Locate the cell with the specified text and output its [x, y] center coordinate. 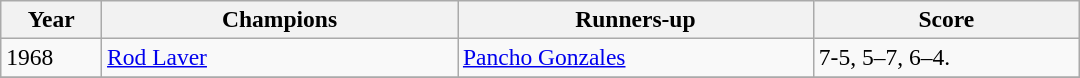
1968 [52, 57]
Champions [280, 19]
Runners-up [636, 19]
Score [946, 19]
Pancho Gonzales [636, 57]
Rod Laver [280, 57]
7-5, 5–7, 6–4. [946, 57]
Year [52, 19]
